Capture the cell that displays the provided text and extract its (x, y) central coordinate. 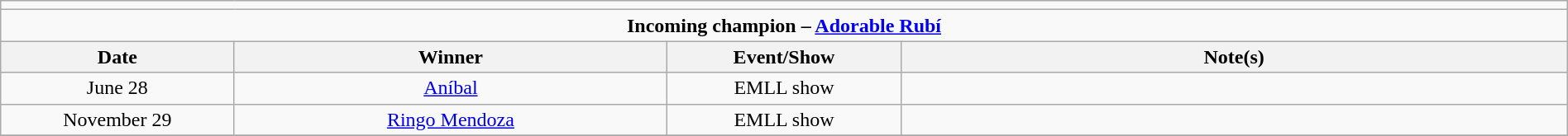
Incoming champion – Adorable Rubí (784, 26)
Event/Show (784, 57)
Aníbal (451, 88)
Ringo Mendoza (451, 120)
Date (117, 57)
November 29 (117, 120)
Winner (451, 57)
Note(s) (1234, 57)
June 28 (117, 88)
